Identify which cell holds the provided text, then report its (x, y) central coordinate. 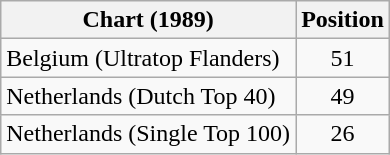
Belgium (Ultratop Flanders) (148, 58)
Netherlands (Dutch Top 40) (148, 96)
Position (343, 20)
Netherlands (Single Top 100) (148, 134)
49 (343, 96)
51 (343, 58)
Chart (1989) (148, 20)
26 (343, 134)
